Output the [X, Y] coordinate of the center of the cell containing the given text.  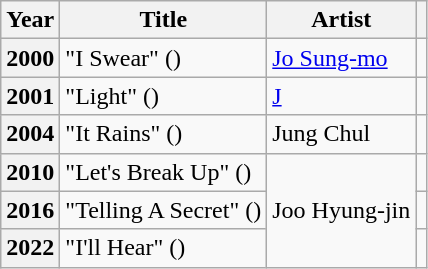
Title [164, 20]
"Let's Break Up" () [164, 172]
"I Swear" () [164, 58]
Year [30, 20]
"Telling A Secret" () [164, 210]
"I'll Hear" () [164, 248]
Joo Hyung-jin [342, 210]
Jung Chul [342, 134]
J [342, 96]
2000 [30, 58]
2001 [30, 96]
Jo Sung-mo [342, 58]
2010 [30, 172]
"Light" () [164, 96]
2004 [30, 134]
2022 [30, 248]
2016 [30, 210]
"It Rains" () [164, 134]
Artist [342, 20]
